Provide the (X, Y) coordinate of the cell's center where the given text is located.  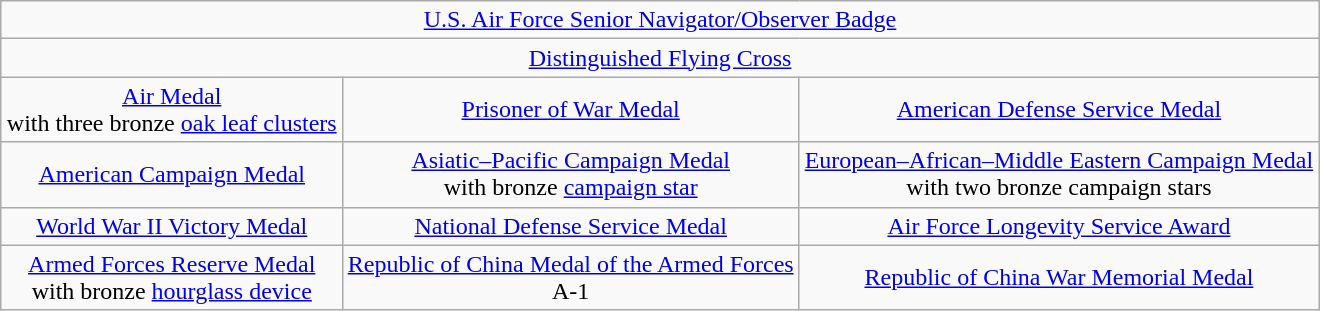
World War II Victory Medal (172, 226)
European–African–Middle Eastern Campaign Medalwith two bronze campaign stars (1059, 174)
Air Force Longevity Service Award (1059, 226)
Republic of China Medal of the Armed ForcesA-1 (570, 278)
National Defense Service Medal (570, 226)
U.S. Air Force Senior Navigator/Observer Badge (660, 20)
Asiatic–Pacific Campaign Medalwith bronze campaign star (570, 174)
American Campaign Medal (172, 174)
American Defense Service Medal (1059, 110)
Prisoner of War Medal (570, 110)
Armed Forces Reserve Medalwith bronze hourglass device (172, 278)
Air Medalwith three bronze oak leaf clusters (172, 110)
Republic of China War Memorial Medal (1059, 278)
Distinguished Flying Cross (660, 58)
